Determine the [X, Y] coordinate at the center of the cell enclosing the given text.  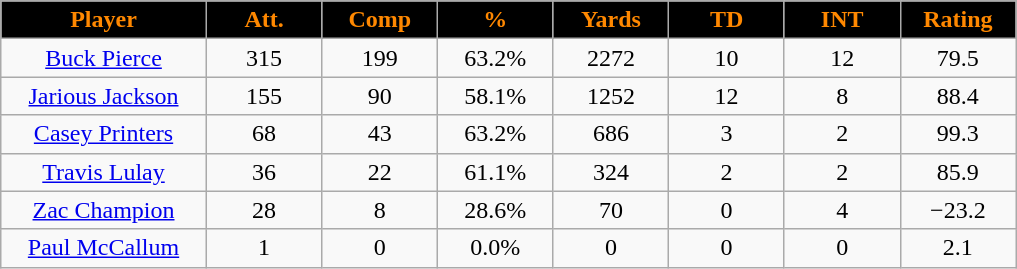
Att. [264, 20]
199 [380, 58]
0.0% [496, 248]
Buck Pierce [104, 58]
% [496, 20]
85.9 [958, 172]
58.1% [496, 96]
1252 [611, 96]
88.4 [958, 96]
Comp [380, 20]
324 [611, 172]
Paul McCallum [104, 248]
Casey Printers [104, 134]
99.3 [958, 134]
155 [264, 96]
61.1% [496, 172]
INT [842, 20]
2272 [611, 58]
Travis Lulay [104, 172]
3 [727, 134]
10 [727, 58]
1 [264, 248]
TD [727, 20]
28 [264, 210]
Yards [611, 20]
Zac Champion [104, 210]
315 [264, 58]
90 [380, 96]
36 [264, 172]
Jarious Jackson [104, 96]
79.5 [958, 58]
4 [842, 210]
Rating [958, 20]
70 [611, 210]
43 [380, 134]
686 [611, 134]
2.1 [958, 248]
−23.2 [958, 210]
68 [264, 134]
22 [380, 172]
28.6% [496, 210]
Player [104, 20]
